Return the (x, y) coordinate for the center point of the cell that contains the specified text.  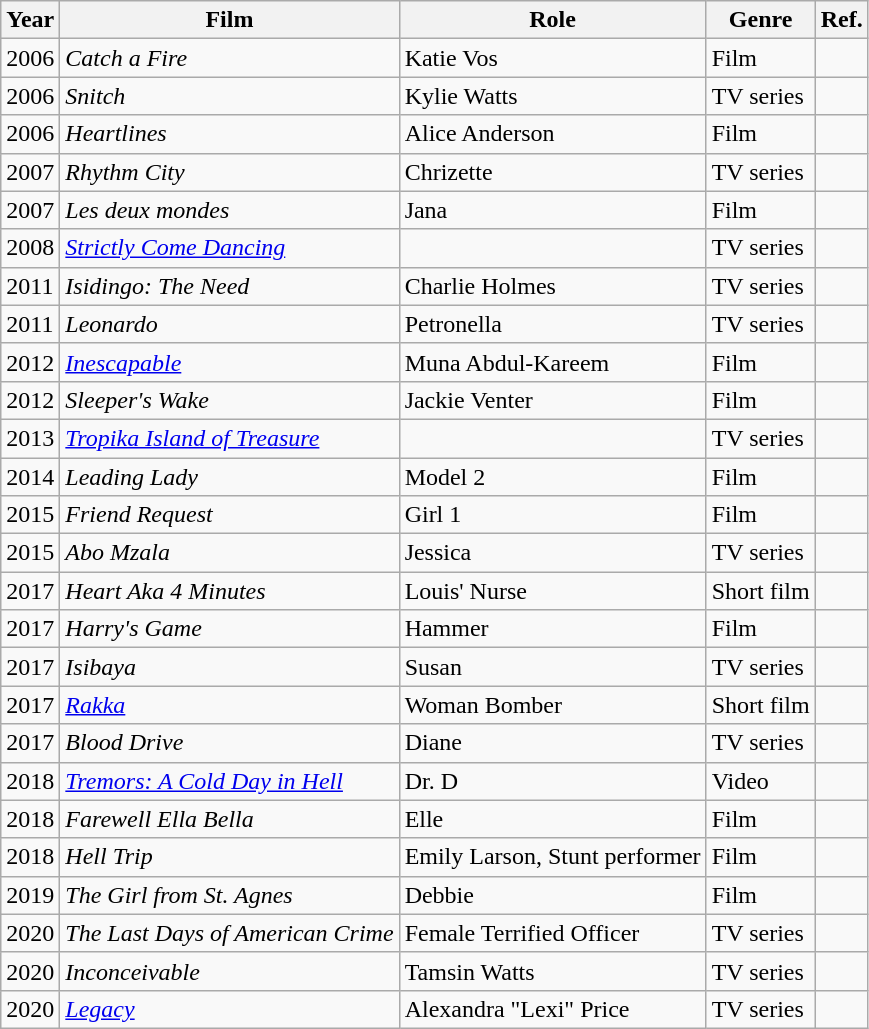
Model 2 (552, 477)
Role (552, 20)
Hell Trip (230, 857)
Sleeper's Wake (230, 400)
Harry's Game (230, 629)
Ref. (842, 20)
Inconceivable (230, 971)
Leading Lady (230, 477)
Diane (552, 743)
2008 (30, 248)
Dr. D (552, 781)
Snitch (230, 96)
Tremors: A Cold Day in Hell (230, 781)
Elle (552, 819)
Blood Drive (230, 743)
Tamsin Watts (552, 971)
Heartlines (230, 134)
Jessica (552, 553)
Genre (760, 20)
Heart Aka 4 Minutes (230, 591)
Susan (552, 667)
Tropika Island of Treasure (230, 438)
Petronella (552, 324)
Muna Abdul-Kareem (552, 362)
Rakka (230, 705)
Year (30, 20)
Friend Request (230, 515)
Debbie (552, 895)
Inescapable (230, 362)
Isidingo: The Need (230, 286)
Jana (552, 210)
Farewell Ella Bella (230, 819)
Alexandra "Lexi" Price (552, 1009)
Rhythm City (230, 172)
The Girl from St. Agnes (230, 895)
Hammer (552, 629)
Video (760, 781)
The Last Days of American Crime (230, 933)
Emily Larson, Stunt performer (552, 857)
Strictly Come Dancing (230, 248)
Abo Mzala (230, 553)
Leonardo (230, 324)
2013 (30, 438)
Katie Vos (552, 58)
Les deux mondes (230, 210)
2019 (30, 895)
Woman Bomber (552, 705)
Jackie Venter (552, 400)
Female Terrified Officer (552, 933)
Isibaya (230, 667)
Charlie Holmes (552, 286)
Legacy (230, 1009)
Kylie Watts (552, 96)
Girl 1 (552, 515)
Alice Anderson (552, 134)
Chrizette (552, 172)
Catch a Fire (230, 58)
Louis' Nurse (552, 591)
2014 (30, 477)
